Find where the given text appears and provide that cell's center as (x, y) coordinate. 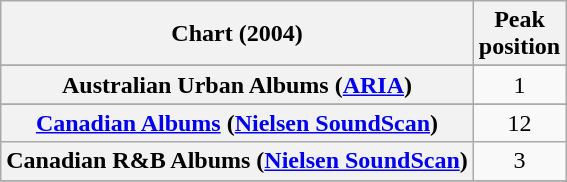
12 (519, 123)
1 (519, 85)
Canadian Albums (Nielsen SoundScan) (238, 123)
Australian Urban Albums (ARIA) (238, 85)
3 (519, 161)
Chart (2004) (238, 34)
Peak position (519, 34)
Canadian R&B Albums (Nielsen SoundScan) (238, 161)
